Detect which cell encompasses the target text, then output its [x, y] center coordinate. 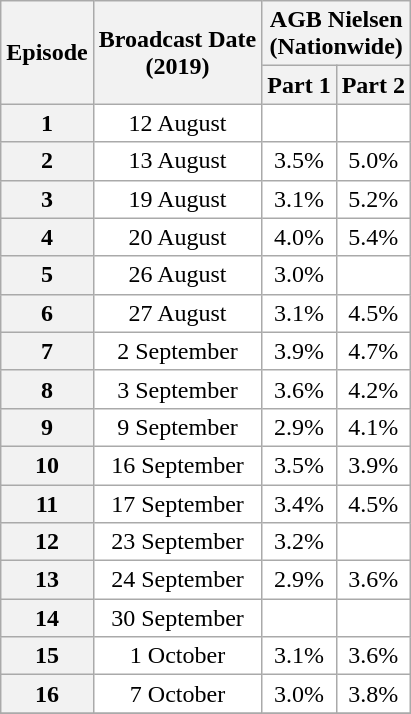
4.0% [299, 237]
10 [47, 465]
16 September [178, 465]
5.0% [373, 161]
4.7% [373, 351]
16 [47, 694]
3.8% [373, 694]
24 September [178, 580]
12 [47, 542]
26 August [178, 275]
3 September [178, 389]
Part 1 [299, 85]
12 August [178, 123]
1 October [178, 656]
4 [47, 237]
AGB Nielsen(Nationwide) [336, 34]
4.2% [373, 389]
5.4% [373, 237]
Episode [47, 52]
9 [47, 427]
Part 2 [373, 85]
3.2% [299, 542]
7 October [178, 694]
14 [47, 618]
11 [47, 503]
15 [47, 656]
13 [47, 580]
1 [47, 123]
3.4% [299, 503]
6 [47, 313]
19 August [178, 199]
5 [47, 275]
Broadcast Date(2019) [178, 52]
2 September [178, 351]
4.1% [373, 427]
20 August [178, 237]
9 September [178, 427]
2 [47, 161]
27 August [178, 313]
17 September [178, 503]
7 [47, 351]
23 September [178, 542]
5.2% [373, 199]
3 [47, 199]
8 [47, 389]
30 September [178, 618]
13 August [178, 161]
